Scan for the cell matching the given text and deliver its [x, y] coordinate at center. 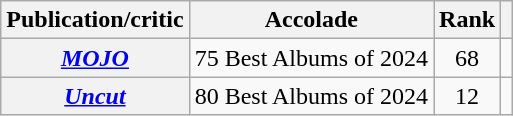
Rank [468, 20]
80 Best Albums of 2024 [311, 96]
Uncut [95, 96]
Accolade [311, 20]
75 Best Albums of 2024 [311, 58]
Publication/critic [95, 20]
12 [468, 96]
MOJO [95, 58]
68 [468, 58]
